From the cell containing the given text, extract its center point as [X, Y] coordinate. 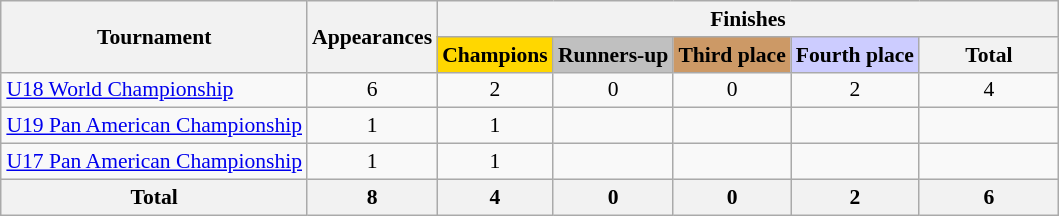
Runners-up [613, 55]
Champions [495, 55]
U19 Pan American Championship [154, 126]
Appearances [372, 36]
Tournament [154, 36]
8 [372, 197]
U17 Pan American Championship [154, 162]
U18 World Championship [154, 90]
Fourth place [855, 55]
Third place [732, 55]
Finishes [748, 19]
